Detect which cell encompasses the target text, then output its [x, y] center coordinate. 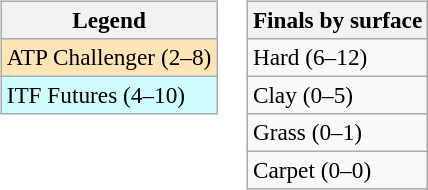
Carpet (0–0) [337, 171]
Clay (0–5) [337, 95]
ATP Challenger (2–8) [108, 57]
Hard (6–12) [337, 57]
ITF Futures (4–10) [108, 95]
Grass (0–1) [337, 133]
Legend [108, 20]
Finals by surface [337, 20]
